Detect which cell encompasses the target text, then output its (X, Y) center coordinate. 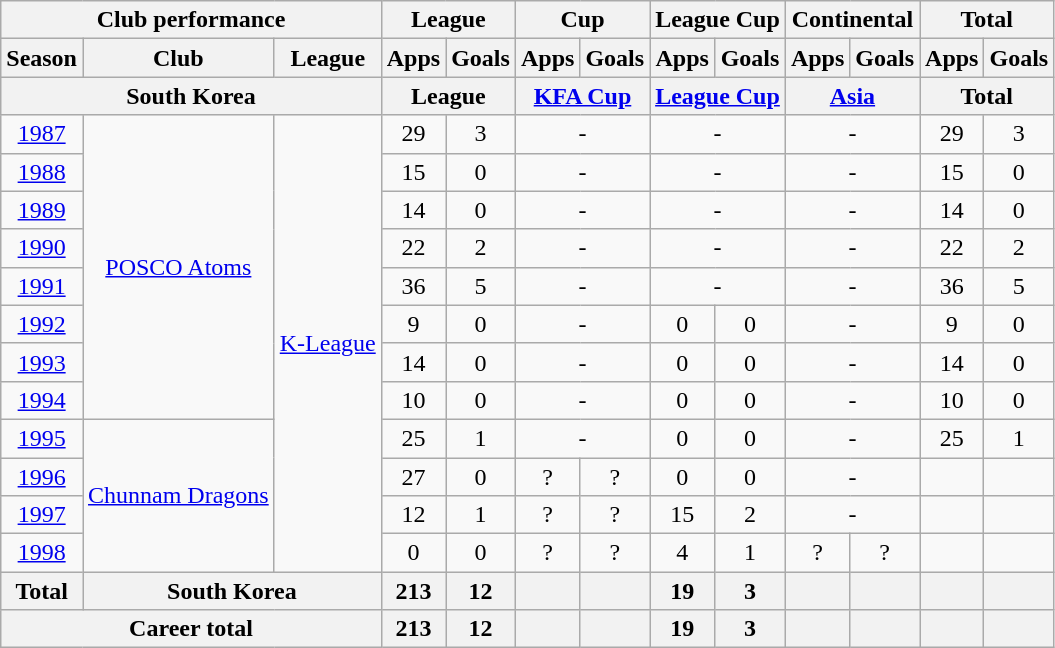
1988 (42, 172)
Club performance (191, 20)
Chunnam Dragons (178, 495)
Season (42, 58)
1989 (42, 210)
1995 (42, 438)
Club (178, 58)
27 (413, 477)
Career total (191, 629)
1992 (42, 324)
1987 (42, 134)
KFA Cup (582, 96)
Cup (582, 20)
4 (682, 553)
1990 (42, 248)
1998 (42, 553)
1994 (42, 400)
POSCO Atoms (178, 267)
Asia (852, 96)
Continental (852, 20)
K-League (328, 344)
1996 (42, 477)
1991 (42, 286)
1993 (42, 362)
1997 (42, 515)
